For the text-containing cell, return its midpoint in [x, y] coordinate format. 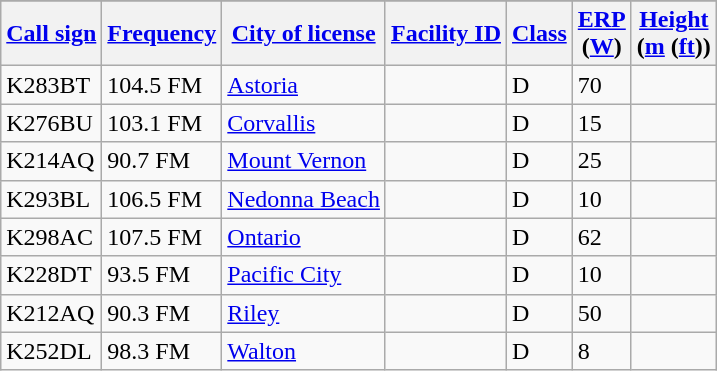
62 [602, 237]
K276BU [52, 123]
K298AC [52, 237]
98.3 FM [162, 351]
Call sign [52, 34]
K293BL [52, 199]
8 [602, 351]
Mount Vernon [304, 161]
ERP(W) [602, 34]
93.5 FM [162, 275]
Corvallis [304, 123]
K252DL [52, 351]
107.5 FM [162, 237]
104.5 FM [162, 85]
Riley [304, 313]
City of license [304, 34]
50 [602, 313]
90.7 FM [162, 161]
Astoria [304, 85]
K228DT [52, 275]
15 [602, 123]
Pacific City [304, 275]
K283BT [52, 85]
Ontario [304, 237]
Frequency [162, 34]
Nedonna Beach [304, 199]
K214AQ [52, 161]
Class [540, 34]
106.5 FM [162, 199]
90.3 FM [162, 313]
70 [602, 85]
Facility ID [446, 34]
Walton [304, 351]
25 [602, 161]
103.1 FM [162, 123]
Height(m (ft)) [674, 34]
K212AQ [52, 313]
